Extract the [X, Y] coordinate from the center of the cell holding the provided text.  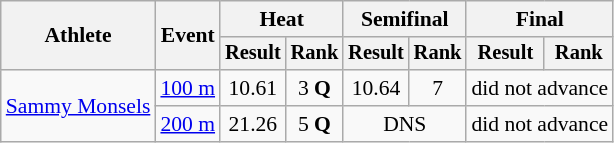
100 m [188, 88]
10.64 [376, 88]
Final [540, 19]
21.26 [253, 124]
Semifinal [404, 19]
Athlete [78, 36]
200 m [188, 124]
5 Q [315, 124]
Heat [282, 19]
10.61 [253, 88]
3 Q [315, 88]
7 [438, 88]
Event [188, 36]
Sammy Monsels [78, 106]
DNS [404, 124]
